Return the [X, Y] coordinate for the center point of the cell that contains the specified text.  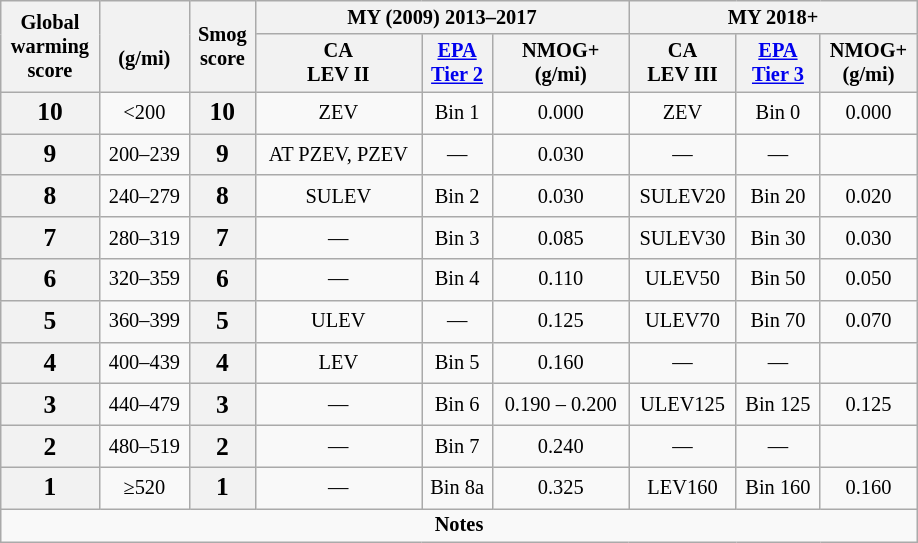
200–239 [144, 154]
Bin 7 [458, 446]
Bin 0 [778, 113]
0.110 [561, 279]
SULEV30 [682, 238]
Bin 70 [778, 321]
Bin 20 [778, 196]
Bin 5 [458, 363]
MY (2009) 2013–2017 [442, 17]
280–319 [144, 238]
ULEV125 [682, 404]
0.325 [561, 488]
240–279 [144, 196]
Smogscore [222, 46]
Bin 6 [458, 404]
440–479 [144, 404]
Bin 125 [778, 404]
Bin 1 [458, 113]
EPATier 2 [458, 63]
ULEV [338, 321]
CALEV II [338, 63]
0.085 [561, 238]
Bin 3 [458, 238]
0.020 [868, 196]
LEV [338, 363]
≥520 [144, 488]
480–519 [144, 446]
ULEV70 [682, 321]
0.240 [561, 446]
0.050 [868, 279]
Notes [459, 525]
ULEV50 [682, 279]
SULEV [338, 196]
(g/mi) [144, 46]
0.070 [868, 321]
Bin 30 [778, 238]
Bin 2 [458, 196]
Bin 160 [778, 488]
MY 2018+ [773, 17]
400–439 [144, 363]
Globalwarmingscore [50, 46]
0.190 – 0.200 [561, 404]
AT PZEV, PZEV [338, 154]
CALEV III [682, 63]
EPATier 3 [778, 63]
320–359 [144, 279]
SULEV20 [682, 196]
360–399 [144, 321]
Bin 8a [458, 488]
<200 [144, 113]
Bin 4 [458, 279]
Bin 50 [778, 279]
LEV160 [682, 488]
